For the text-containing cell, return its midpoint in [X, Y] coordinate format. 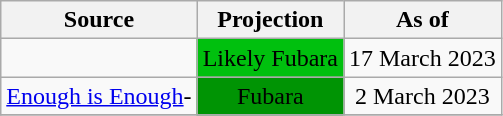
2 March 2023 [423, 96]
Projection [270, 20]
Source [99, 20]
17 March 2023 [423, 58]
As of [423, 20]
Likely Fubara [270, 58]
Fubara [270, 96]
Enough is Enough- [99, 96]
